Capture the cell that displays the provided text and extract its (x, y) central coordinate. 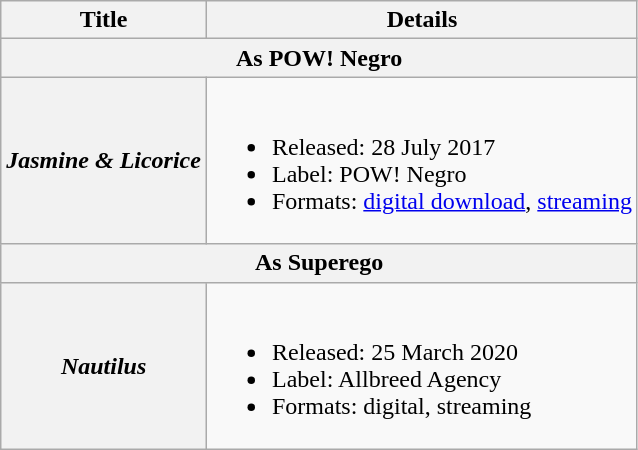
Nautilus (104, 366)
Jasmine & Licorice (104, 160)
Title (104, 20)
Released: 25 March 2020Label: Allbreed AgencyFormats: digital, streaming (422, 366)
As Superego (320, 263)
As POW! Negro (320, 58)
Released: 28 July 2017Label: POW! NegroFormats: digital download, streaming (422, 160)
Details (422, 20)
